Determine the [X, Y] coordinate at the center of the cell enclosing the given text.  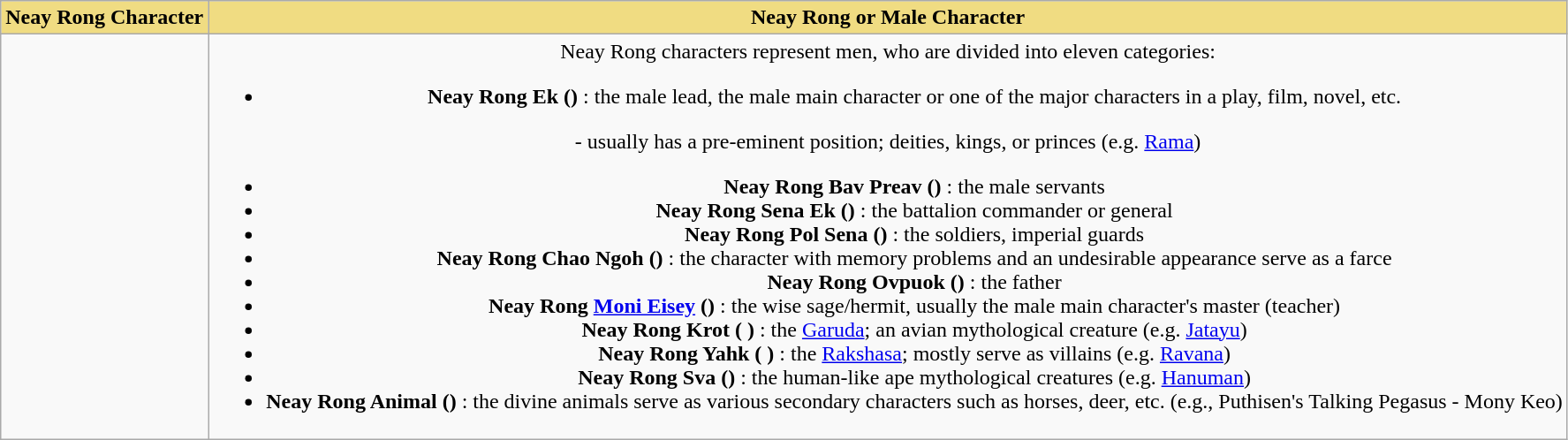
Neay Rong Character [104, 18]
Neay Rong or Male Character [889, 18]
